Return the (x, y) coordinate for the center point of the cell that contains the specified text.  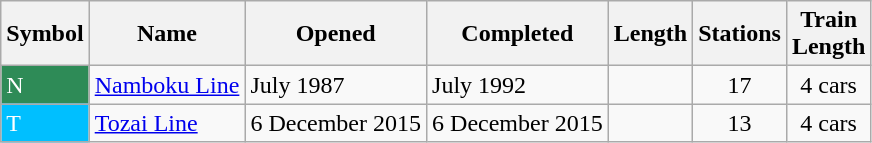
Completed (518, 34)
Name (167, 34)
N (45, 85)
13 (740, 123)
T (45, 123)
17 (740, 85)
Tozai Line (167, 123)
Namboku Line (167, 85)
July 1987 (336, 85)
July 1992 (518, 85)
Stations (740, 34)
TrainLength (828, 34)
Length (650, 34)
Symbol (45, 34)
Opened (336, 34)
